Return (X, Y) of the center of cell containing provided text 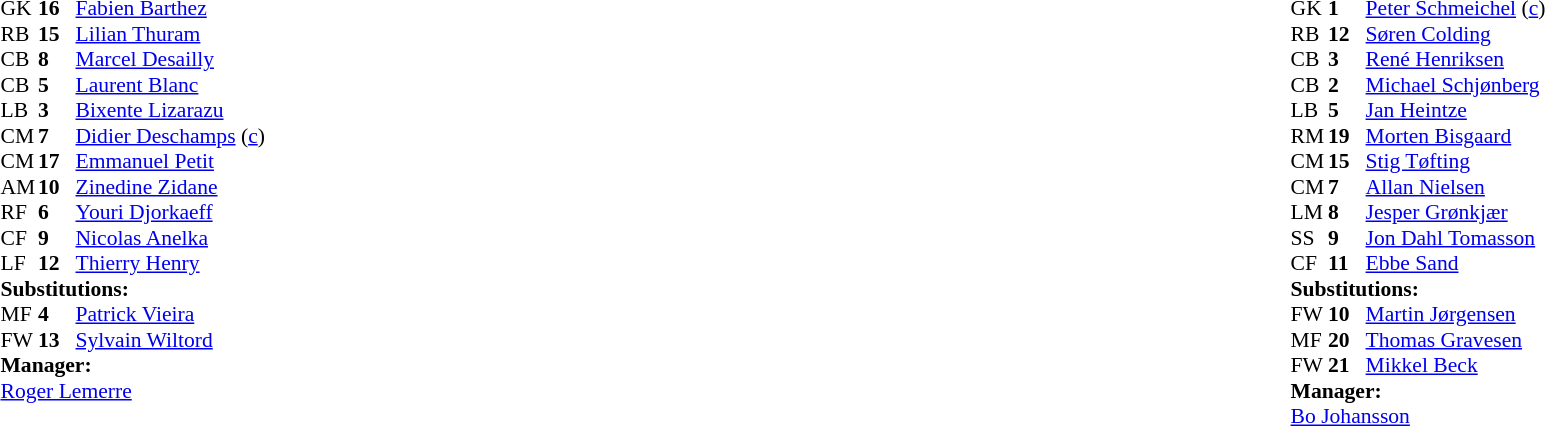
20 (1347, 340)
17 (57, 161)
Substitutions: (132, 289)
AM (19, 187)
Laurent Blanc (170, 85)
13 (57, 340)
LF (19, 263)
Youri Djorkaeff (170, 213)
Lilian Thuram (170, 34)
Manager: (132, 365)
19 (1347, 136)
6 (57, 213)
RM (1310, 136)
Thierry Henry (170, 263)
Zinedine Zidane (170, 187)
LM (1310, 213)
Emmanuel Petit (170, 161)
Bixente Lizarazu (170, 111)
Nicolas Anelka (170, 238)
RF (19, 213)
Marcel Desailly (170, 59)
Sylvain Wiltord (170, 340)
Roger Lemerre (132, 391)
21 (1347, 365)
Didier Deschamps (c) (170, 136)
Patrick Vieira (170, 315)
11 (1347, 263)
2 (1347, 85)
SS (1310, 238)
4 (57, 315)
